For the text-containing cell, return its midpoint in (x, y) coordinate format. 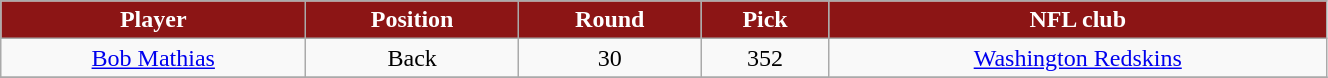
Pick (765, 20)
NFL club (1078, 20)
352 (765, 58)
Back (412, 58)
Round (610, 20)
30 (610, 58)
Bob Mathias (154, 58)
Position (412, 20)
Washington Redskins (1078, 58)
Player (154, 20)
